Return (X, Y) of the center of cell containing provided text 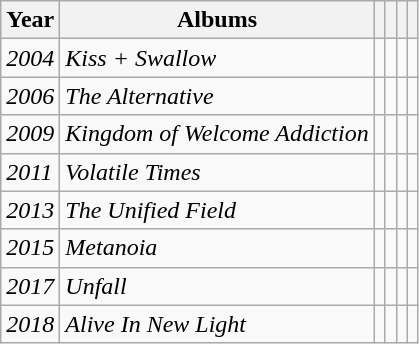
Albums (217, 20)
The Unified Field (217, 210)
2006 (30, 96)
2013 (30, 210)
Year (30, 20)
The Alternative (217, 96)
Kiss + Swallow (217, 58)
2004 (30, 58)
Metanoia (217, 248)
2018 (30, 324)
Unfall (217, 286)
Alive In New Light (217, 324)
Kingdom of Welcome Addiction (217, 134)
2015 (30, 248)
2017 (30, 286)
2009 (30, 134)
2011 (30, 172)
Volatile Times (217, 172)
